Scan for the cell matching the given text and deliver its [X, Y] coordinate at center. 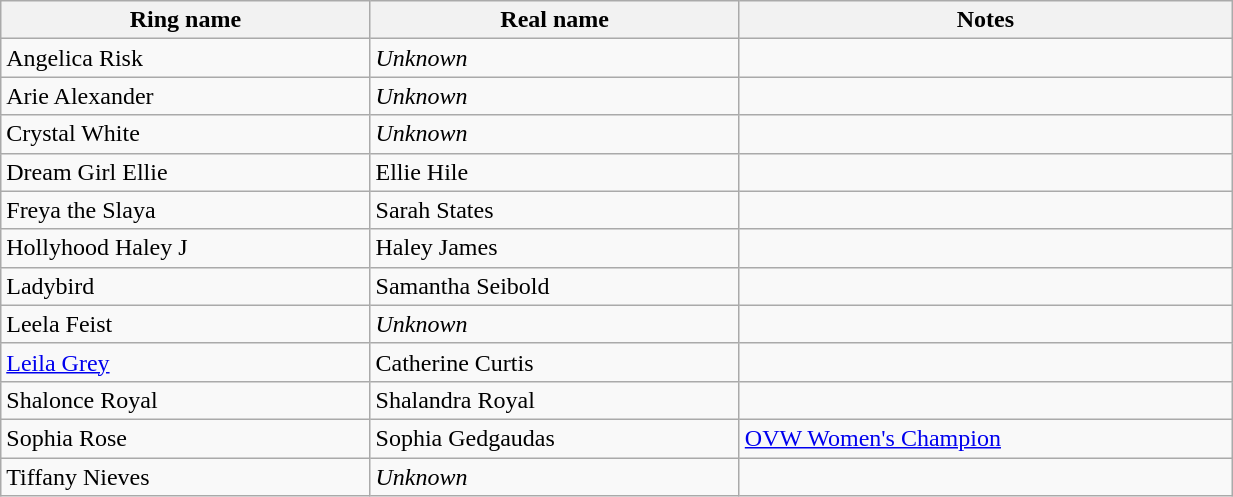
Ellie Hile [554, 172]
Real name [554, 20]
Sophia Gedgaudas [554, 438]
Leila Grey [186, 362]
Sophia Rose [186, 438]
Tiffany Nieves [186, 477]
Shalandra Royal [554, 400]
Ladybird [186, 286]
Hollyhood Haley J [186, 248]
Sarah States [554, 210]
Catherine Curtis [554, 362]
Samantha Seibold [554, 286]
Shalonce Royal [186, 400]
Leela Feist [186, 324]
Notes [985, 20]
Crystal White [186, 134]
Haley James [554, 248]
Dream Girl Ellie [186, 172]
Angelica Risk [186, 58]
Freya the Slaya [186, 210]
Arie Alexander [186, 96]
Ring name [186, 20]
OVW Women's Champion [985, 438]
